From the cell containing the given text, extract its center point as (X, Y) coordinate. 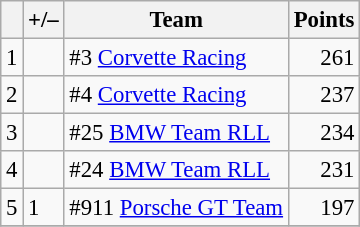
#3 Corvette Racing (176, 58)
197 (324, 208)
2 (12, 95)
5 (12, 208)
#24 BMW Team RLL (176, 170)
3 (12, 133)
234 (324, 133)
Points (324, 20)
#911 Porsche GT Team (176, 208)
#4 Corvette Racing (176, 95)
4 (12, 170)
231 (324, 170)
+/– (44, 20)
261 (324, 58)
#25 BMW Team RLL (176, 133)
237 (324, 95)
Team (176, 20)
